Extract the (x, y) coordinate from the center of the cell holding the provided text.  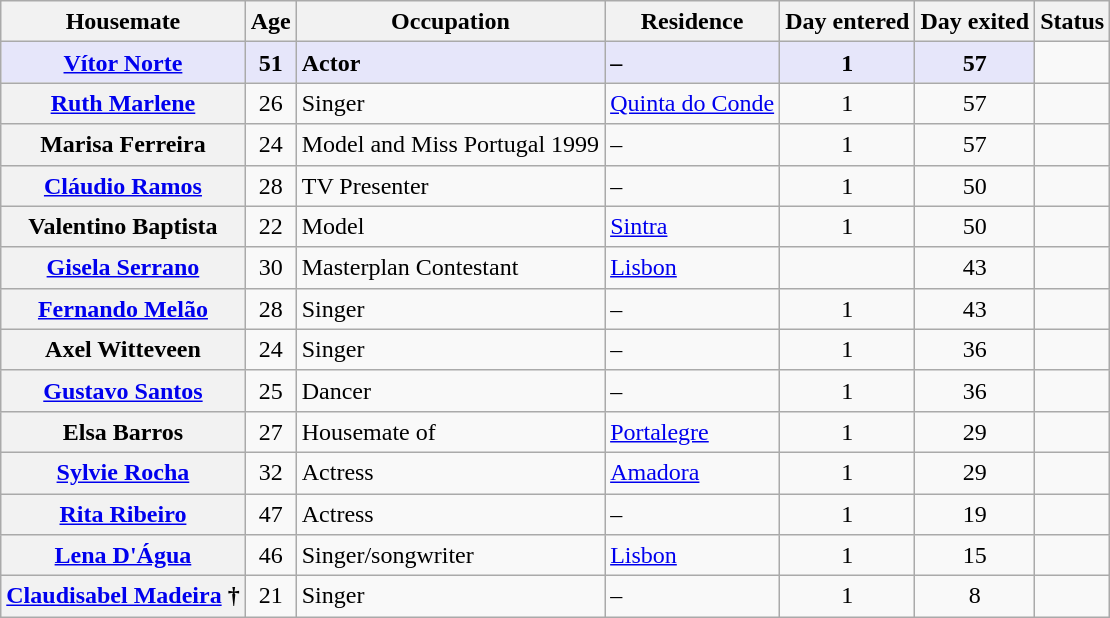
26 (270, 104)
30 (270, 268)
21 (270, 596)
Valentino Baptista (123, 226)
Ruth Marlene (123, 104)
Dancer (450, 390)
Portalegre (692, 432)
Singer/songwriter (450, 556)
47 (270, 514)
22 (270, 226)
Sintra (692, 226)
Day entered (848, 22)
Rita Ribeiro (123, 514)
8 (975, 596)
Masterplan Contestant (450, 268)
32 (270, 472)
Age (270, 22)
TV Presenter (450, 186)
Housemate (123, 22)
Claudisabel Madeira † (123, 596)
Occupation (450, 22)
27 (270, 432)
Cláudio Ramos (123, 186)
Amadora (692, 472)
51 (270, 62)
Model and Miss Portugal 1999 (450, 144)
Gisela Serrano (123, 268)
Elsa Barros (123, 432)
Housemate of (450, 432)
Fernando Melão (123, 308)
Axel Witteveen (123, 350)
Status (1072, 22)
Residence (692, 22)
Lena D'Água (123, 556)
Model (450, 226)
Marisa Ferreira (123, 144)
25 (270, 390)
Actor (450, 62)
Sylvie Rocha (123, 472)
Day exited (975, 22)
Gustavo Santos (123, 390)
15 (975, 556)
19 (975, 514)
Vítor Norte (123, 62)
46 (270, 556)
Quinta do Conde (692, 104)
